Capture the cell that displays the provided text and extract its [X, Y] central coordinate. 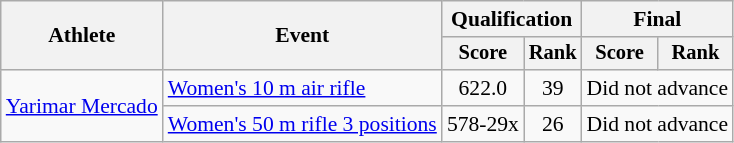
578-29x [483, 124]
Women's 10 m air rifle [302, 88]
622.0 [483, 88]
Qualification [512, 19]
39 [553, 88]
26 [553, 124]
Event [302, 36]
Women's 50 m rifle 3 positions [302, 124]
Athlete [82, 36]
Final [658, 19]
Yarimar Mercado [82, 106]
